Search for the cell housing the specified text and yield its (x, y) center coordinate. 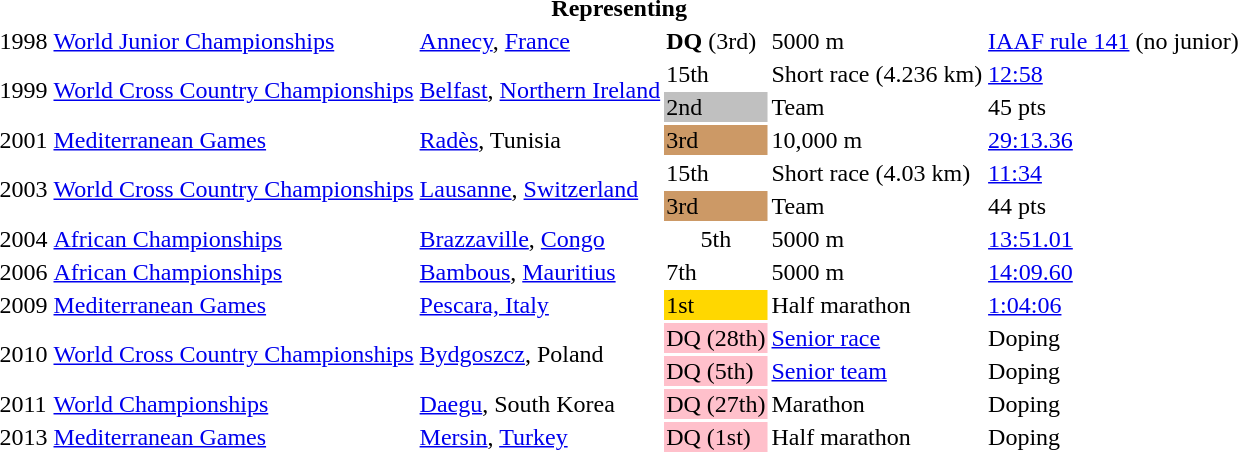
Brazzaville, Congo (540, 239)
Senior race (877, 338)
Radès, Tunisia (540, 140)
Senior team (877, 371)
5th (716, 239)
DQ (5th) (716, 371)
Daegu, South Korea (540, 404)
Mersin, Turkey (540, 437)
DQ (3rd) (716, 41)
Lausanne, Switzerland (540, 190)
Belfast, Northern Ireland (540, 90)
2nd (716, 107)
World Championships (234, 404)
DQ (28th) (716, 338)
Short race (4.236 km) (877, 74)
10,000 m (877, 140)
1st (716, 305)
Bambous, Mauritius (540, 272)
DQ (27th) (716, 404)
Bydgoszcz, Poland (540, 354)
World Junior Championships (234, 41)
Short race (4.03 km) (877, 173)
Marathon (877, 404)
DQ (1st) (716, 437)
7th (716, 272)
Annecy, France (540, 41)
Pescara, Italy (540, 305)
